Extract the [X, Y] coordinate from the center of the cell holding the provided text.  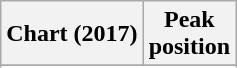
Chart (2017) [72, 34]
Peakposition [189, 34]
